From the cell containing the given text, extract its center point as (x, y) coordinate. 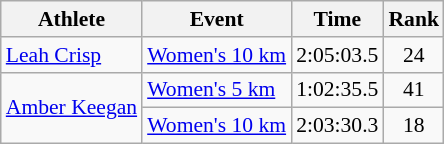
24 (414, 55)
41 (414, 90)
Amber Keegan (72, 108)
Athlete (72, 19)
2:05:03.5 (337, 55)
2:03:30.3 (337, 126)
Rank (414, 19)
18 (414, 126)
Time (337, 19)
Leah Crisp (72, 55)
Women's 5 km (216, 90)
Event (216, 19)
1:02:35.5 (337, 90)
